Search for the cell housing the specified text and yield its [x, y] center coordinate. 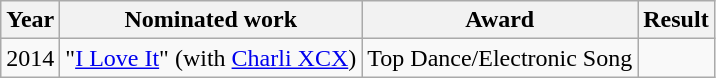
Award [500, 20]
"I Love It" (with Charli XCX) [211, 58]
2014 [30, 58]
Year [30, 20]
Nominated work [211, 20]
Top Dance/Electronic Song [500, 58]
Result [676, 20]
